Identify which cell holds the provided text, then report its [X, Y] central coordinate. 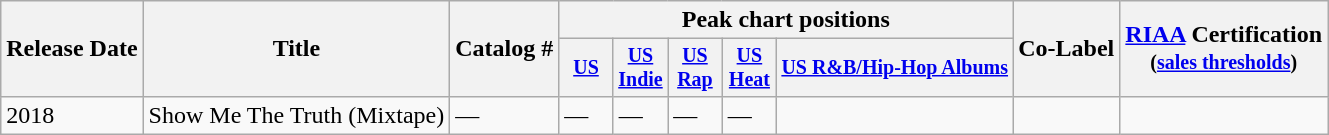
US R&B/Hip-Hop Albums [895, 68]
US Indie [640, 68]
Catalog # [504, 49]
US [586, 68]
Title [296, 49]
2018 [72, 115]
US Heat [749, 68]
US Rap [695, 68]
Release Date [72, 49]
RIAA Certification(sales thresholds) [1224, 49]
Show Me The Truth (Mixtape) [296, 115]
Co-Label [1066, 49]
Peak chart positions [786, 20]
